Capture the cell that displays the provided text and extract its [X, Y] central coordinate. 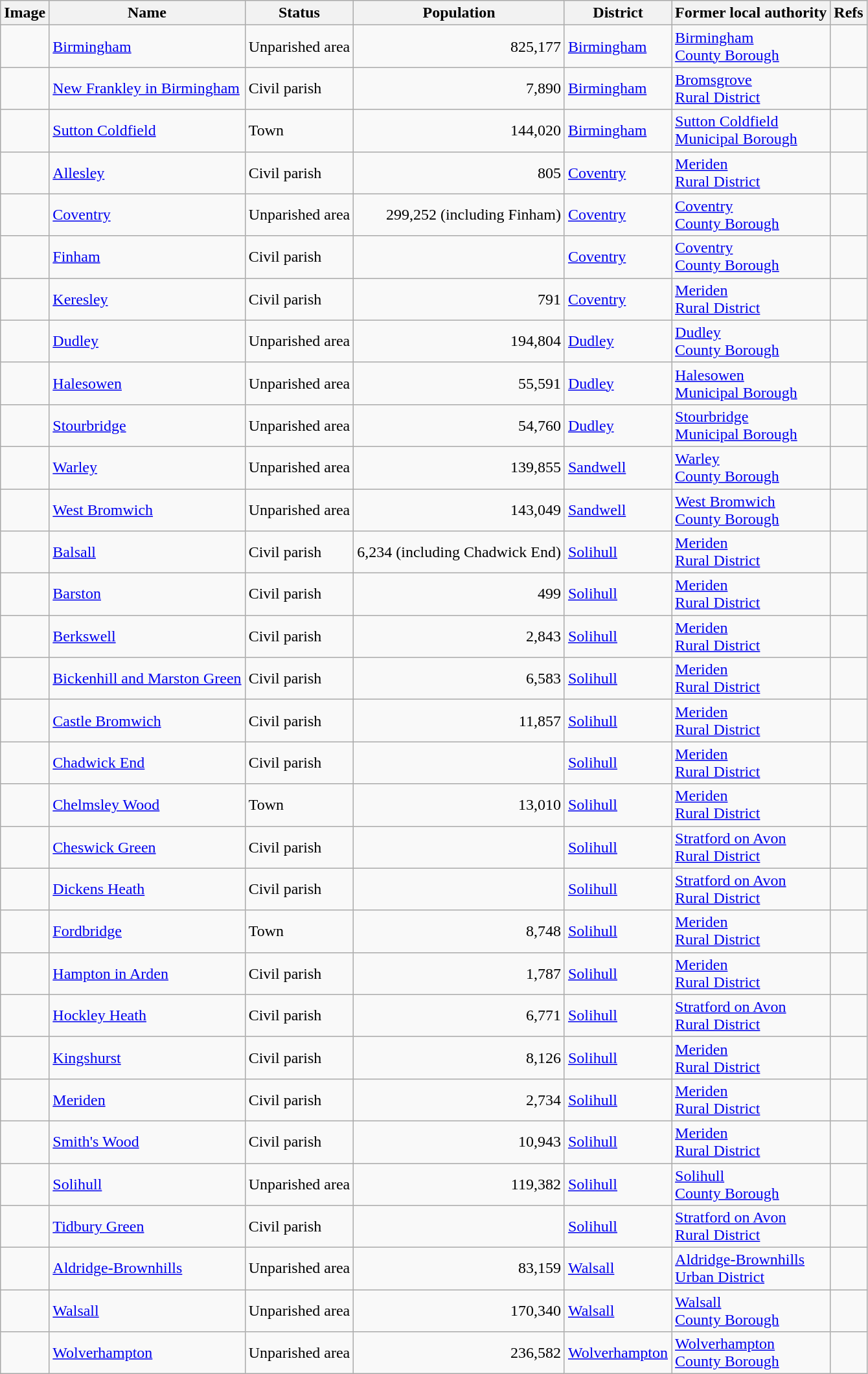
Former local authority [751, 13]
New Frankley in Birmingham [147, 88]
Cheswick Green [147, 847]
West BromwichCounty Borough [751, 509]
6,583 [459, 679]
West Bromwich [147, 509]
Population [459, 13]
BromsgroveRural District [751, 88]
Image [25, 13]
Keresley [147, 299]
Halesowen [147, 384]
BirminghamCounty Borough [751, 47]
2,734 [459, 1100]
Warley [147, 468]
805 [459, 172]
Chadwick End [147, 763]
144,020 [459, 131]
WarleyCounty Borough [751, 468]
143,049 [459, 509]
55,591 [459, 384]
13,010 [459, 805]
499 [459, 595]
Sutton Coldfield [147, 131]
791 [459, 299]
2,843 [459, 636]
District [618, 13]
Stourbridge [147, 425]
Smith's Wood [147, 1141]
Kingshurst [147, 1057]
139,855 [459, 468]
Bickenhill and Marston Green [147, 679]
Refs [849, 13]
170,340 [459, 1311]
Dickens Heath [147, 889]
54,760 [459, 425]
6,234 (including Chadwick End) [459, 552]
Barston [147, 595]
194,804 [459, 341]
WalsallCounty Borough [751, 1311]
DudleyCounty Borough [751, 341]
119,382 [459, 1184]
6,771 [459, 1016]
Berkswell [147, 636]
Tidbury Green [147, 1227]
HalesowenMunicipal Borough [751, 384]
Allesley [147, 172]
236,582 [459, 1353]
7,890 [459, 88]
Status [299, 13]
WolverhamptonCounty Borough [751, 1353]
Fordbridge [147, 932]
Aldridge-Brownhills [147, 1268]
SolihullCounty Borough [751, 1184]
11,857 [459, 720]
299,252 (including Finham) [459, 215]
Finham [147, 257]
StourbridgeMunicipal Borough [751, 425]
1,787 [459, 973]
Aldridge-BrownhillsUrban District [751, 1268]
10,943 [459, 1141]
8,126 [459, 1057]
Hampton in Arden [147, 973]
Chelmsley Wood [147, 805]
8,748 [459, 932]
Sutton ColdfieldMunicipal Borough [751, 131]
Balsall [147, 552]
Hockley Heath [147, 1016]
Castle Bromwich [147, 720]
Name [147, 13]
825,177 [459, 47]
Meriden [147, 1100]
83,159 [459, 1268]
